Output the (X, Y) coordinate of the center of the cell containing the given text.  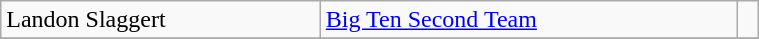
Big Ten Second Team (528, 20)
Landon Slaggert (161, 20)
